Provide the (x, y) coordinate of the cell's center where the given text is located.  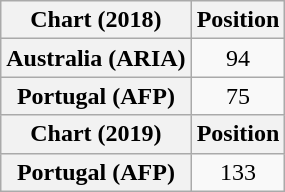
75 (238, 96)
Chart (2018) (96, 20)
Chart (2019) (96, 134)
Australia (ARIA) (96, 58)
133 (238, 172)
94 (238, 58)
